Output the [X, Y] coordinate of the center of the cell containing the given text.  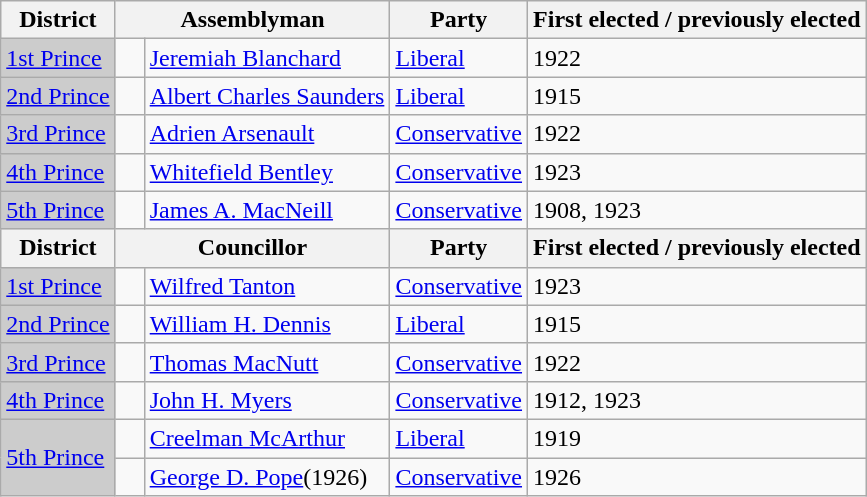
1919 [698, 438]
John H. Myers [267, 400]
1926 [698, 477]
James A. MacNeill [267, 210]
Whitefield Bentley [267, 172]
Creelman McArthur [267, 438]
George D. Pope(1926) [267, 477]
Thomas MacNutt [267, 362]
William H. Dennis [267, 324]
Wilfred Tanton [267, 286]
Adrien Arsenault [267, 134]
Jeremiah Blanchard [267, 58]
Councillor [252, 248]
Assemblyman [252, 20]
Albert Charles Saunders [267, 96]
1908, 1923 [698, 210]
1912, 1923 [698, 400]
